Identify which cell holds the provided text, then report its (X, Y) central coordinate. 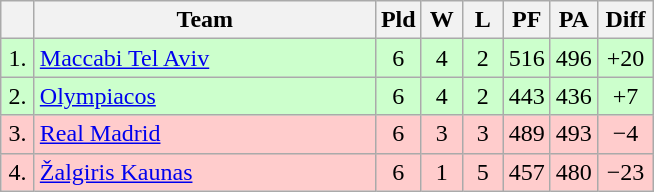
1 (442, 172)
443 (526, 96)
Maccabi Tel Aviv (204, 58)
1. (18, 58)
Žalgiris Kaunas (204, 172)
457 (526, 172)
493 (574, 134)
Diff (625, 20)
Pld (398, 20)
2. (18, 96)
W (442, 20)
480 (574, 172)
Team (204, 20)
5 (482, 172)
−4 (625, 134)
+20 (625, 58)
+7 (625, 96)
496 (574, 58)
3. (18, 134)
−23 (625, 172)
PA (574, 20)
PF (526, 20)
L (482, 20)
436 (574, 96)
489 (526, 134)
Olympiacos (204, 96)
516 (526, 58)
4. (18, 172)
Real Madrid (204, 134)
